Output the (x, y) coordinate of the center of the cell containing the given text.  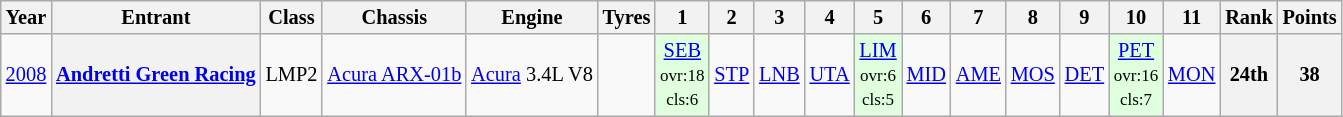
Acura 3.4L V8 (532, 75)
Entrant (156, 17)
9 (1084, 17)
11 (1192, 17)
38 (1310, 75)
Engine (532, 17)
Class (292, 17)
MOS (1033, 75)
Andretti Green Racing (156, 75)
8 (1033, 17)
10 (1136, 17)
Tyres (627, 17)
Points (1310, 17)
AME (978, 75)
Chassis (394, 17)
3 (779, 17)
MON (1192, 75)
2008 (26, 75)
Rank (1248, 17)
2 (732, 17)
7 (978, 17)
4 (830, 17)
SEBovr:18cls:6 (682, 75)
Year (26, 17)
6 (926, 17)
LMP2 (292, 75)
PETovr:16cls:7 (1136, 75)
1 (682, 17)
STP (732, 75)
DET (1084, 75)
5 (878, 17)
MID (926, 75)
UTA (830, 75)
LIMovr:6cls:5 (878, 75)
Acura ARX-01b (394, 75)
LNB (779, 75)
24th (1248, 75)
